For the text-containing cell, return its midpoint in [x, y] coordinate format. 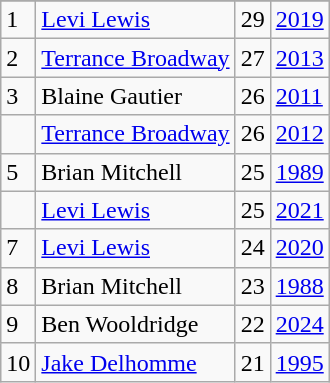
8 [18, 286]
2024 [300, 324]
1988 [300, 286]
2012 [300, 134]
2 [18, 58]
2013 [300, 58]
Ben Wooldridge [136, 324]
2020 [300, 248]
7 [18, 248]
2021 [300, 210]
1995 [300, 362]
2019 [300, 20]
Blaine Gautier [136, 96]
9 [18, 324]
23 [252, 286]
5 [18, 172]
24 [252, 248]
3 [18, 96]
2011 [300, 96]
10 [18, 362]
1 [18, 20]
22 [252, 324]
21 [252, 362]
27 [252, 58]
29 [252, 20]
Jake Delhomme [136, 362]
1989 [300, 172]
